Determine the (X, Y) coordinate at the center of the cell enclosing the given text.  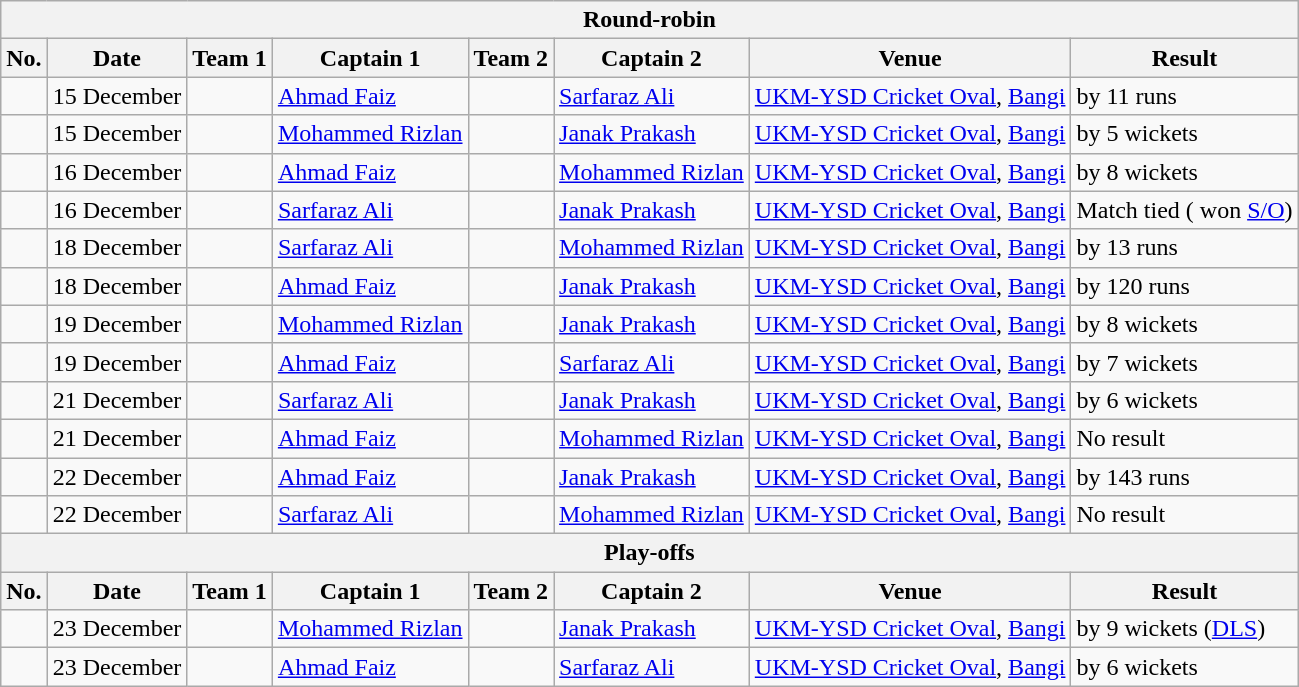
by 143 runs (1184, 477)
Match tied ( won S/O) (1184, 210)
by 120 runs (1184, 286)
by 13 runs (1184, 248)
Round-robin (650, 20)
Play-offs (650, 553)
by 11 runs (1184, 96)
by 5 wickets (1184, 134)
by 7 wickets (1184, 362)
by 9 wickets (DLS) (1184, 629)
